Extract the [x, y] coordinate from the center of the cell holding the provided text.  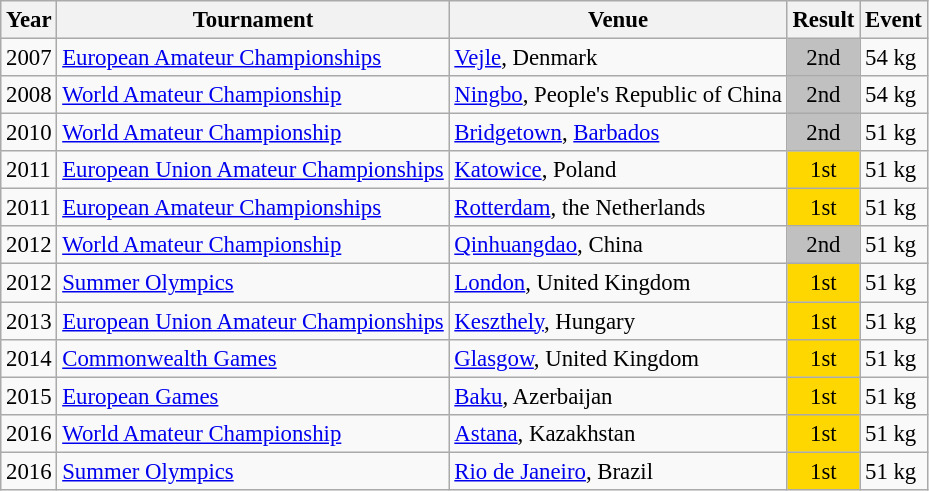
Ningbo, People's Republic of China [618, 95]
Result [824, 20]
Tournament [253, 20]
Bridgetown, Barbados [618, 133]
2010 [29, 133]
Qinhuangdao, China [618, 245]
2013 [29, 321]
Commonwealth Games [253, 358]
European Games [253, 396]
2015 [29, 396]
2014 [29, 358]
2008 [29, 95]
Keszthely, Hungary [618, 321]
Katowice, Poland [618, 170]
Year [29, 20]
Vejle, Denmark [618, 58]
2007 [29, 58]
Baku, Azerbaijan [618, 396]
Astana, Kazakhstan [618, 433]
London, United Kingdom [618, 283]
Rotterdam, the Netherlands [618, 208]
Rio de Janeiro, Brazil [618, 471]
Glasgow, United Kingdom [618, 358]
Venue [618, 20]
Event [894, 20]
